Scan for the cell matching the given text and deliver its [x, y] coordinate at center. 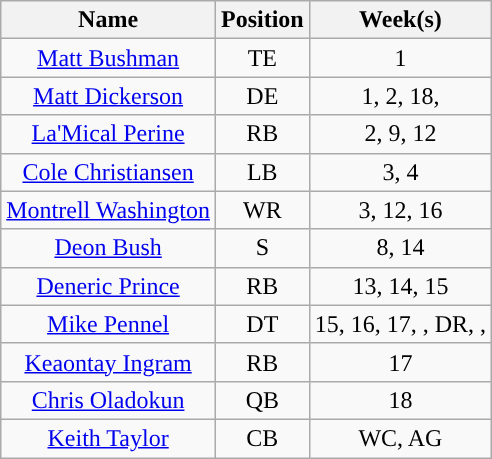
Keith Taylor [108, 438]
WR [262, 210]
WC, AG [400, 438]
Matt Bushman [108, 58]
Week(s) [400, 20]
1 [400, 58]
2, 9, 12 [400, 134]
Deon Bush [108, 248]
1, 2, 18, [400, 96]
TE [262, 58]
Matt Dickerson [108, 96]
Position [262, 20]
Name [108, 20]
3, 12, 16 [400, 210]
Deneric Prince [108, 286]
15, 16, 17, , DR, , [400, 324]
Cole Christiansen [108, 172]
CB [262, 438]
Chris Oladokun [108, 400]
3, 4 [400, 172]
La'Mical Perine [108, 134]
DE [262, 96]
13, 14, 15 [400, 286]
LB [262, 172]
S [262, 248]
Keaontay Ingram [108, 362]
QB [262, 400]
18 [400, 400]
Montrell Washington [108, 210]
17 [400, 362]
Mike Pennel [108, 324]
DT [262, 324]
8, 14 [400, 248]
